From the cell containing the given text, extract its center point as (X, Y) coordinate. 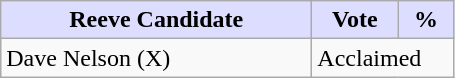
% (426, 20)
Reeve Candidate (156, 20)
Dave Nelson (X) (156, 58)
Acclaimed (383, 58)
Vote (355, 20)
